Capture the cell that displays the provided text and extract its [X, Y] central coordinate. 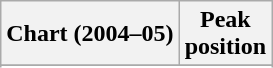
Peakposition [225, 34]
Chart (2004–05) [90, 34]
